Find where the given text appears and provide that cell's center as [X, Y] coordinate. 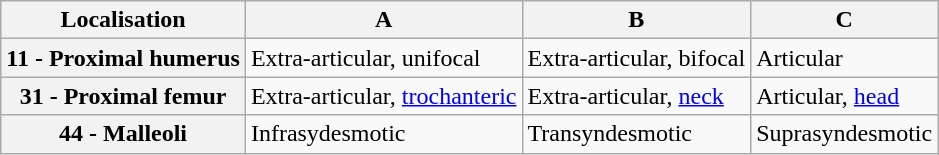
Localisation [124, 20]
A [384, 20]
B [636, 20]
Extra-articular, unifocal [384, 58]
31 - Proximal femur [124, 96]
Extra-articular, bifocal [636, 58]
Infrasydesmotic [384, 134]
Extra-articular, trochanteric [384, 96]
Extra-articular, neck [636, 96]
Transyndesmotic [636, 134]
11 - Proximal humerus [124, 58]
Articular [844, 58]
44 - Malleoli [124, 134]
Suprasyndesmotic [844, 134]
C [844, 20]
Articular, head [844, 96]
